Output the (x, y) coordinate of the center of the cell containing the given text.  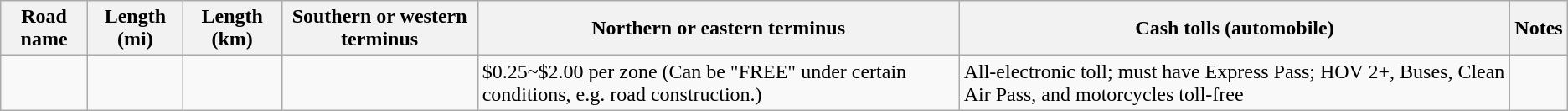
Southern or western terminus (379, 29)
Cash tolls (automobile) (1235, 29)
Road name (44, 29)
Length (mi) (135, 29)
Length (km) (232, 29)
All-electronic toll; must have Express Pass; HOV 2+, Buses, Clean Air Pass, and motorcycles toll-free (1235, 82)
Notes (1539, 29)
$0.25~$2.00 per zone (Can be "FREE" under certain conditions, e.g. road construction.) (719, 82)
Northern or eastern terminus (719, 29)
